From the cell containing the given text, extract its center point as [X, Y] coordinate. 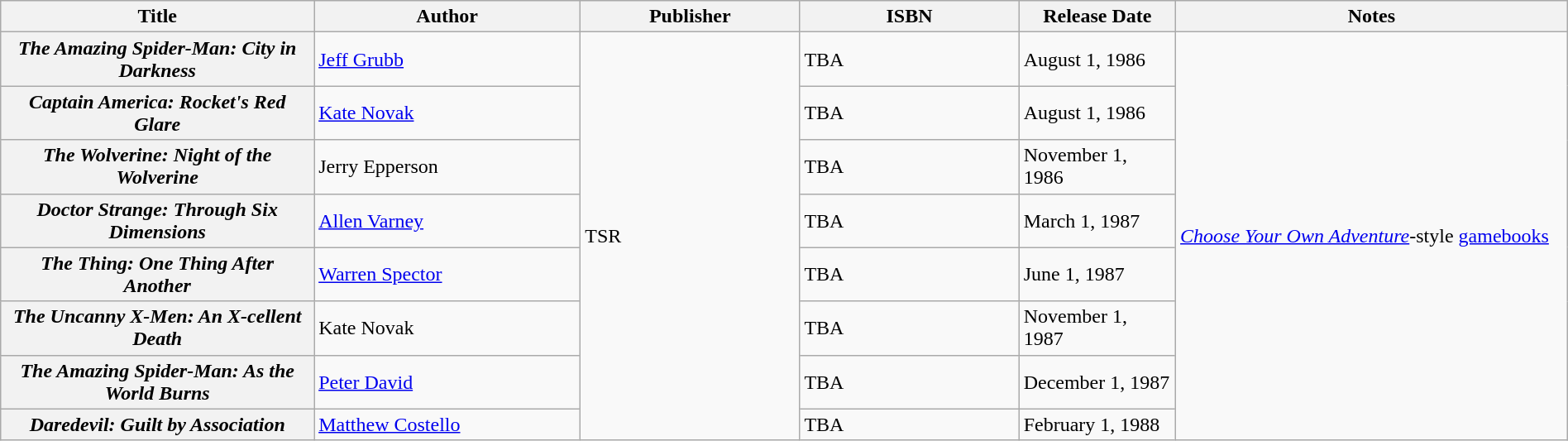
TSR [690, 237]
The Amazing Spider-Man: City in Darkness [157, 60]
March 1, 1987 [1097, 220]
Allen Varney [447, 220]
Captain America: Rocket's Red Glare [157, 113]
Jeff Grubb [447, 60]
Author [447, 17]
Choose Your Own Adventure-style gamebooks [1372, 237]
June 1, 1987 [1097, 275]
Doctor Strange: Through Six Dimensions [157, 220]
December 1, 1987 [1097, 382]
Matthew Costello [447, 424]
The Thing: One Thing After Another [157, 275]
ISBN [910, 17]
Daredevil: Guilt by Association [157, 424]
February 1, 1988 [1097, 424]
Notes [1372, 17]
The Uncanny X-Men: An X-cellent Death [157, 328]
Title [157, 17]
Jerry Epperson [447, 167]
The Wolverine: Night of the Wolverine [157, 167]
Peter David [447, 382]
Warren Spector [447, 275]
November 1, 1987 [1097, 328]
The Amazing Spider-Man: As the World Burns [157, 382]
November 1, 1986 [1097, 167]
Publisher [690, 17]
Release Date [1097, 17]
